Find where the given text appears and provide that cell's center as (X, Y) coordinate. 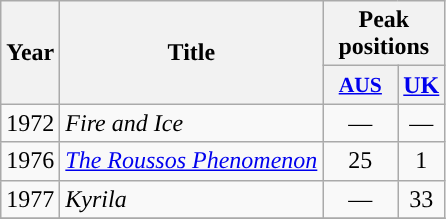
25 (360, 161)
1976 (30, 161)
1972 (30, 123)
UK (422, 85)
1 (422, 161)
The Roussos Phenomenon (192, 161)
Fire and Ice (192, 123)
Peak positions (384, 34)
AUS (360, 85)
Title (192, 52)
1977 (30, 199)
Year (30, 52)
33 (422, 199)
Kyrila (192, 199)
